Return (X, Y) of the center of cell containing provided text 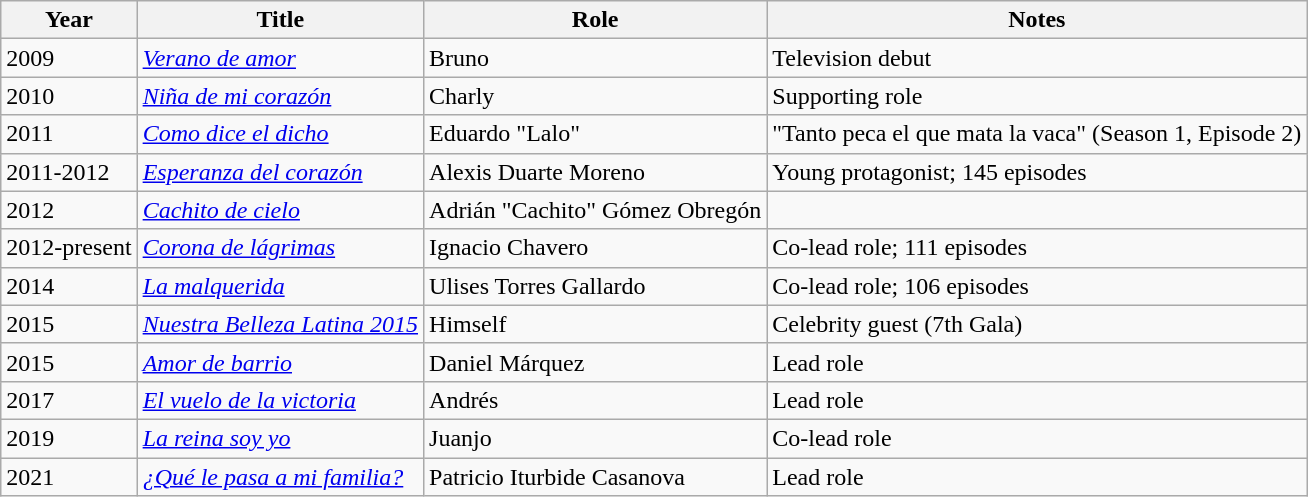
2012 (69, 210)
Alexis Duarte Moreno (596, 172)
Bruno (596, 58)
Corona de lágrimas (280, 248)
Andrés (596, 400)
Daniel Márquez (596, 362)
Como dice el dicho (280, 134)
Year (69, 20)
El vuelo de la victoria (280, 400)
Supporting role (1037, 96)
Adrián "Cachito" Gómez Obregón (596, 210)
Co-lead role; 111 episodes (1037, 248)
Verano de amor (280, 58)
2010 (69, 96)
Charly (596, 96)
Esperanza del corazón (280, 172)
2019 (69, 438)
Cachito de cielo (280, 210)
Celebrity guest (7th Gala) (1037, 324)
Title (280, 20)
2014 (69, 286)
Young protagonist; 145 episodes (1037, 172)
Himself (596, 324)
Eduardo "Lalo" (596, 134)
2017 (69, 400)
Role (596, 20)
Ulises Torres Gallardo (596, 286)
"Tanto peca el que mata la vaca" (Season 1, Episode 2) (1037, 134)
Amor de barrio (280, 362)
Ignacio Chavero (596, 248)
Nuestra Belleza Latina 2015 (280, 324)
Notes (1037, 20)
2011-2012 (69, 172)
2011 (69, 134)
Co-lead role (1037, 438)
Television debut (1037, 58)
2009 (69, 58)
Juanjo (596, 438)
La malquerida (280, 286)
Co-lead role; 106 episodes (1037, 286)
¿Qué le pasa a mi familia? (280, 477)
La reina soy yo (280, 438)
Niña de mi corazón (280, 96)
2012-present (69, 248)
2021 (69, 477)
Patricio Iturbide Casanova (596, 477)
